From the cell containing the given text, extract its center point as [X, Y] coordinate. 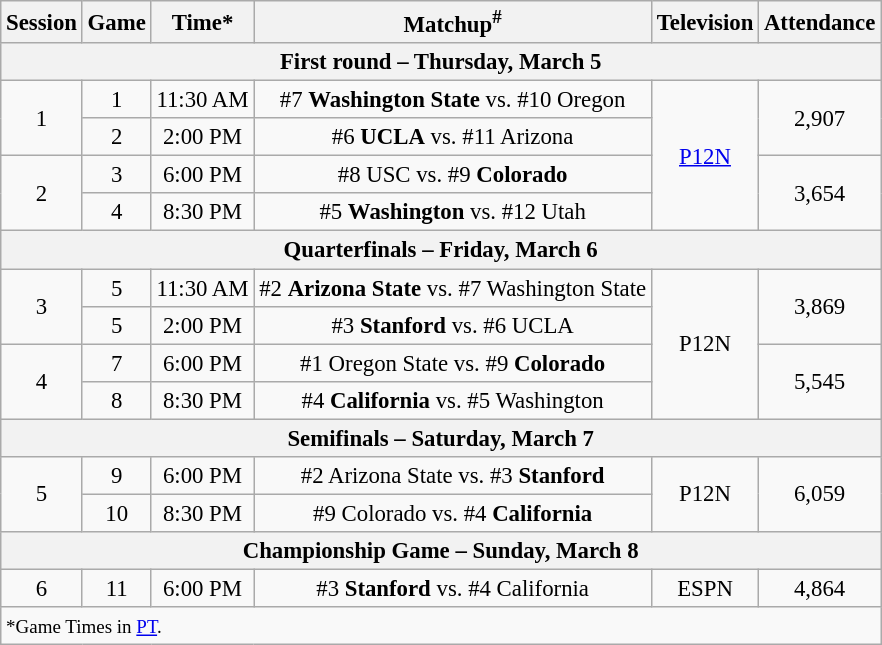
#9 Colorado vs. #4 California [453, 513]
Semifinals – Saturday, March 7 [441, 438]
#3 Stanford vs. #4 California [453, 588]
#2 Arizona State vs. #7 Washington State [453, 288]
Time* [202, 22]
10 [116, 513]
6 [42, 588]
Quarterfinals – Friday, March 6 [441, 250]
#3 Stanford vs. #6 UCLA [453, 325]
7 [116, 363]
Matchup# [453, 22]
8 [116, 400]
*Game Times in PT. [441, 626]
#5 Washington vs. #12 Utah [453, 213]
#7 Washington State vs. #10 Oregon [453, 100]
11 [116, 588]
#4 California vs. #5 Washington [453, 400]
#1 Oregon State vs. #9 Colorado [453, 363]
Session [42, 22]
3,869 [820, 306]
5,545 [820, 382]
#6 UCLA vs. #11 Arizona [453, 137]
2,907 [820, 118]
Attendance [820, 22]
Game [116, 22]
3,654 [820, 194]
9 [116, 476]
#2 Arizona State vs. #3 Stanford [453, 476]
#8 USC vs. #9 Colorado [453, 175]
First round – Thursday, March 5 [441, 62]
6,059 [820, 494]
Championship Game – Sunday, March 8 [441, 551]
4,864 [820, 588]
Television [704, 22]
ESPN [704, 588]
